From the cell containing the given text, extract its center point as (x, y) coordinate. 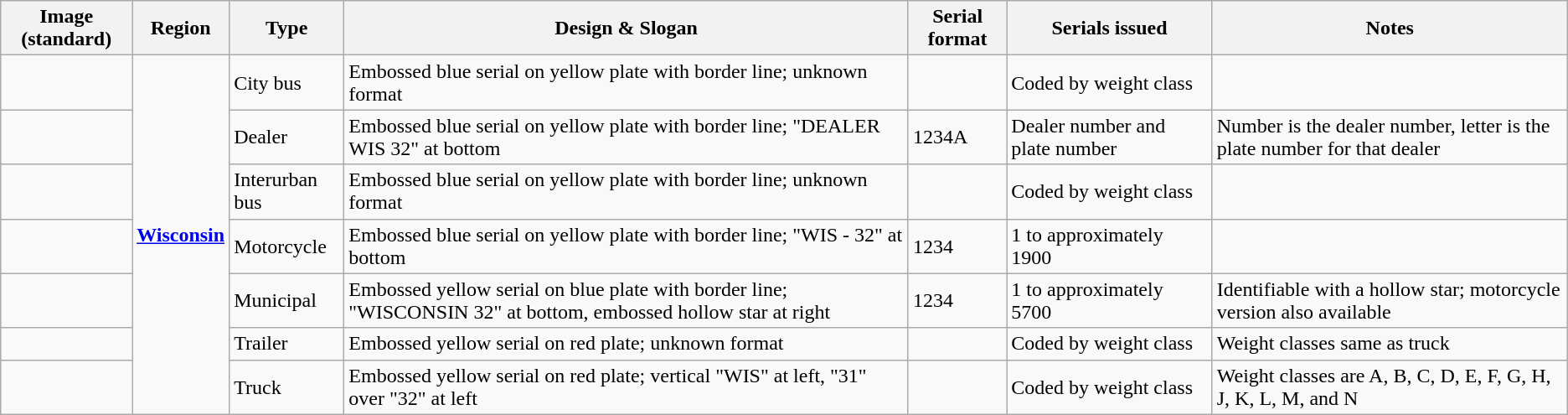
Dealer (286, 137)
1 to approximately 5700 (1109, 300)
Embossed yellow serial on red plate; vertical "WIS" at left, "31" over "32" at left (627, 387)
Truck (286, 387)
Motorcycle (286, 246)
Dealer number and plate number (1109, 137)
Weight classes same as truck (1390, 344)
Trailer (286, 344)
City bus (286, 82)
Image (standard) (67, 29)
Serial format (957, 29)
Number is the dealer number, letter is the plate number for that dealer (1390, 137)
Wisconsin (181, 235)
Embossed yellow serial on blue plate with border line; "WISCONSIN 32" at bottom, embossed hollow star at right (627, 300)
Design & Slogan (627, 29)
Region (181, 29)
Weight classes are A, B, C, D, E, F, G, H, J, K, L, M, and N (1390, 387)
Interurban bus (286, 191)
Municipal (286, 300)
Identifiable with a hollow star; motorcycle version also available (1390, 300)
Embossed blue serial on yellow plate with border line; "WIS - 32" at bottom (627, 246)
Notes (1390, 29)
Embossed blue serial on yellow plate with border line; "DEALER WIS 32" at bottom (627, 137)
1234A (957, 137)
1 to approximately 1900 (1109, 246)
Serials issued (1109, 29)
Type (286, 29)
Embossed yellow serial on red plate; unknown format (627, 344)
